Determine the [X, Y] coordinate at the center of the cell enclosing the given text.  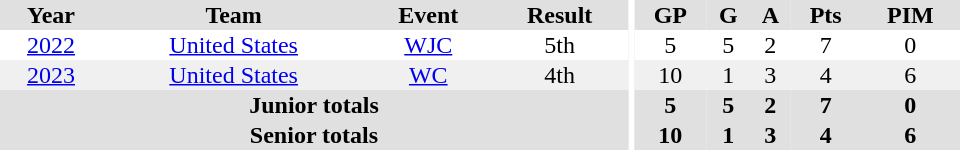
G [728, 15]
Junior totals [314, 105]
Team [234, 15]
PIM [910, 15]
Event [428, 15]
Senior totals [314, 135]
4th [560, 75]
5th [560, 45]
A [770, 15]
Year [51, 15]
Pts [826, 15]
WC [428, 75]
WJC [428, 45]
Result [560, 15]
2022 [51, 45]
GP [670, 15]
2023 [51, 75]
